Extract the [x, y] coordinate from the center of the cell holding the provided text.  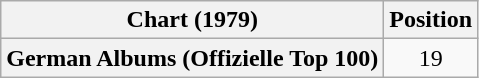
19 [431, 58]
German Albums (Offizielle Top 100) [192, 58]
Chart (1979) [192, 20]
Position [431, 20]
